Return [x, y] of the center of cell containing provided text 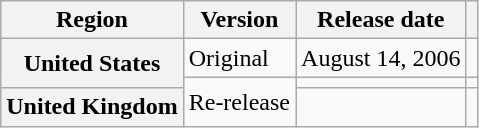
United States [92, 64]
Release date [381, 20]
August 14, 2006 [381, 58]
Re-release [239, 102]
Original [239, 58]
Region [92, 20]
Version [239, 20]
United Kingdom [92, 107]
